For the text-containing cell, return its midpoint in (x, y) coordinate format. 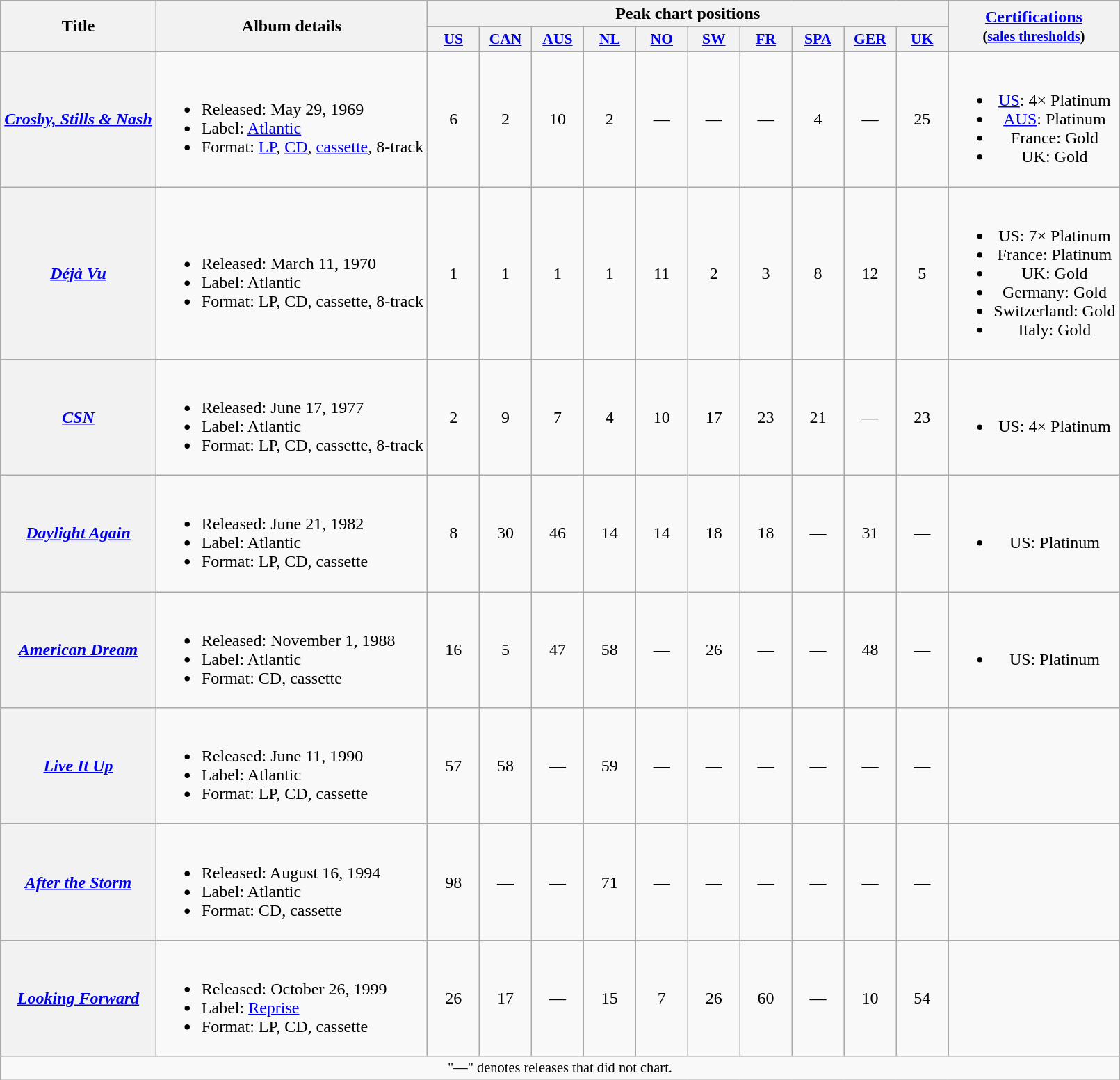
Crosby, Stills & Nash (79, 119)
46 (558, 534)
FR (766, 40)
15 (609, 999)
AUS (558, 40)
Released: June 21, 1982Label: AtlanticFormat: LP, CD, cassette (291, 534)
Released: June 17, 1977Label: AtlanticFormat: LP, CD, cassette, 8-track (291, 417)
UK (922, 40)
CAN (506, 40)
Looking Forward (79, 999)
30 (506, 534)
Daylight Again (79, 534)
21 (818, 417)
Déjà Vu (79, 273)
Released: June 11, 1990Label: AtlanticFormat: LP, CD, cassette (291, 766)
American Dream (79, 650)
16 (453, 650)
98 (453, 882)
US: 4× Platinum (1034, 417)
3 (766, 273)
After the Storm (79, 882)
Released: May 29, 1969Label: AtlanticFormat: LP, CD, cassette, 8-track (291, 119)
Peak chart positions (688, 14)
NO (662, 40)
SPA (818, 40)
60 (766, 999)
US: 7× PlatinumFrance: PlatinumUK: GoldGermany: GoldSwitzerland: GoldItaly: Gold (1034, 273)
57 (453, 766)
25 (922, 119)
CSN (79, 417)
12 (870, 273)
11 (662, 273)
Released: March 11, 1970Label: AtlanticFormat: LP, CD, cassette, 8-track (291, 273)
48 (870, 650)
59 (609, 766)
31 (870, 534)
"—" denotes releases that did not chart. (560, 1068)
Title (79, 26)
Released: November 1, 1988Label: AtlanticFormat: CD, cassette (291, 650)
Released: August 16, 1994Label: AtlanticFormat: CD, cassette (291, 882)
US: 4× PlatinumAUS: PlatinumFrance: GoldUK: Gold (1034, 119)
Released: October 26, 1999Label: RepriseFormat: LP, CD, cassette (291, 999)
47 (558, 650)
US (453, 40)
NL (609, 40)
9 (506, 417)
Certifications(sales thresholds) (1034, 26)
71 (609, 882)
54 (922, 999)
Live It Up (79, 766)
Album details (291, 26)
GER (870, 40)
6 (453, 119)
SW (713, 40)
